From the cell containing the given text, extract its center point as (x, y) coordinate. 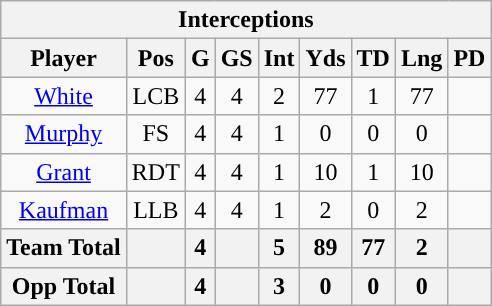
TD (373, 58)
Player (64, 58)
Pos (156, 58)
Interceptions (246, 20)
LCB (156, 96)
G (200, 58)
PD (470, 58)
3 (279, 286)
Lng (421, 58)
Team Total (64, 248)
Kaufman (64, 210)
LLB (156, 210)
RDT (156, 172)
Opp Total (64, 286)
GS (236, 58)
5 (279, 248)
White (64, 96)
Int (279, 58)
Murphy (64, 134)
Grant (64, 172)
FS (156, 134)
Yds (326, 58)
89 (326, 248)
